Identify which cell holds the provided text, then report its (x, y) central coordinate. 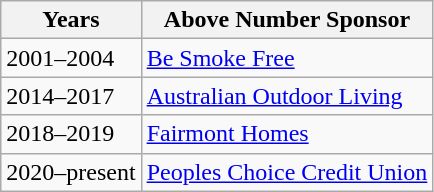
Australian Outdoor Living (287, 96)
Peoples Choice Credit Union (287, 172)
Fairmont Homes (287, 134)
2001–2004 (71, 58)
Above Number Sponsor (287, 20)
2014–2017 (71, 96)
Be Smoke Free (287, 58)
Years (71, 20)
2018–2019 (71, 134)
2020–present (71, 172)
